Pinpoint the cell where the given text exists, returning its [X, Y] midpoint coordinate. 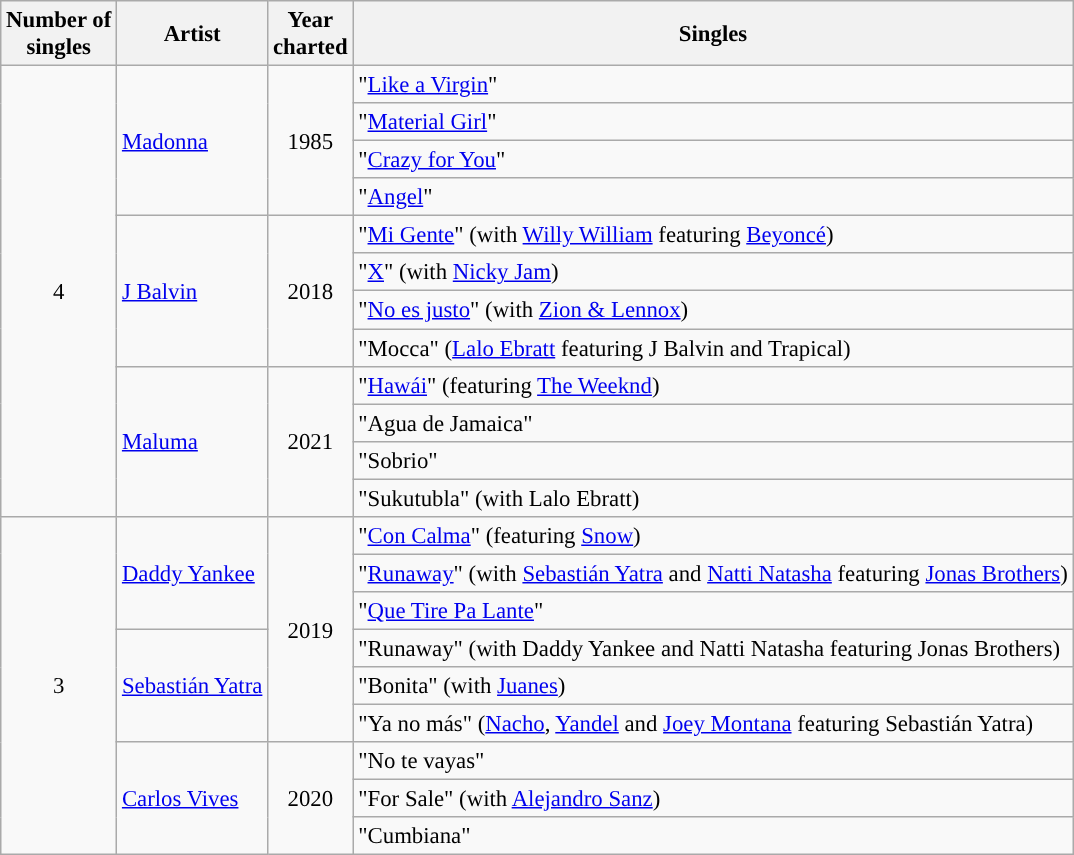
Madonna [192, 141]
"Runaway" (with Daddy Yankee and Natti Natasha featuring Jonas Brothers) [713, 648]
2019 [310, 630]
"No es justo" (with Zion & Lennox) [713, 310]
2021 [310, 441]
"Agua de Jamaica" [713, 423]
"Bonita" (with Juanes) [713, 686]
"Ya no más" (Nacho, Yandel and Joey Montana featuring Sebastián Yatra) [713, 724]
"Mocca" (Lalo Ebratt featuring J Balvin and Trapical) [713, 348]
"Con Calma" (featuring Snow) [713, 536]
4 [59, 292]
"Crazy for You" [713, 160]
2018 [310, 291]
Daddy Yankee [192, 574]
"Que Tire Pa Lante" [713, 611]
Carlos Vives [192, 798]
Number ofsingles [59, 34]
Yearcharted [310, 34]
J Balvin [192, 291]
"No te vayas" [713, 761]
"Mi Gente" (with Willy William featuring Beyoncé) [713, 235]
"Sobrio" [713, 460]
"Hawái" (featuring The Weeknd) [713, 385]
"Sukutubla" (with Lalo Ebratt) [713, 498]
1985 [310, 141]
"Like a Virgin" [713, 85]
"For Sale" (with Alejandro Sanz) [713, 799]
"Runaway" (with Sebastián Yatra and Natti Natasha featuring Jonas Brothers) [713, 573]
Singles [713, 34]
"Material Girl" [713, 122]
Maluma [192, 441]
2020 [310, 798]
Artist [192, 34]
"Cumbiana" [713, 836]
"Angel" [713, 197]
Sebastián Yatra [192, 686]
"X" (with Nicky Jam) [713, 273]
3 [59, 686]
